Provide the (X, Y) coordinate of the cell's center where the given text is located.  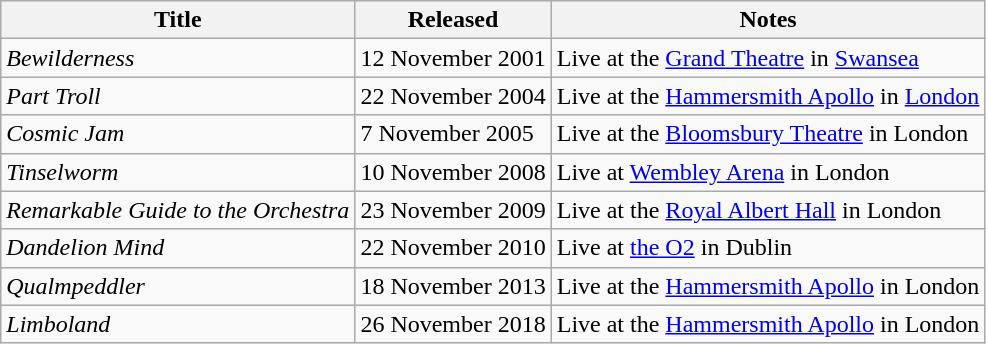
Live at Wembley Arena in London (768, 172)
Live at the Royal Albert Hall in London (768, 210)
7 November 2005 (453, 134)
Live at the Bloomsbury Theatre in London (768, 134)
Remarkable Guide to the Orchestra (178, 210)
Live at the O2 in Dublin (768, 248)
Limboland (178, 324)
Qualmpeddler (178, 286)
22 November 2010 (453, 248)
23 November 2009 (453, 210)
Notes (768, 20)
Cosmic Jam (178, 134)
Title (178, 20)
12 November 2001 (453, 58)
22 November 2004 (453, 96)
Part Troll (178, 96)
Released (453, 20)
Tinselworm (178, 172)
18 November 2013 (453, 286)
Dandelion Mind (178, 248)
Live at the Grand Theatre in Swansea (768, 58)
10 November 2008 (453, 172)
Bewilderness (178, 58)
26 November 2018 (453, 324)
